Extract the [X, Y] coordinate from the center of the cell holding the provided text.  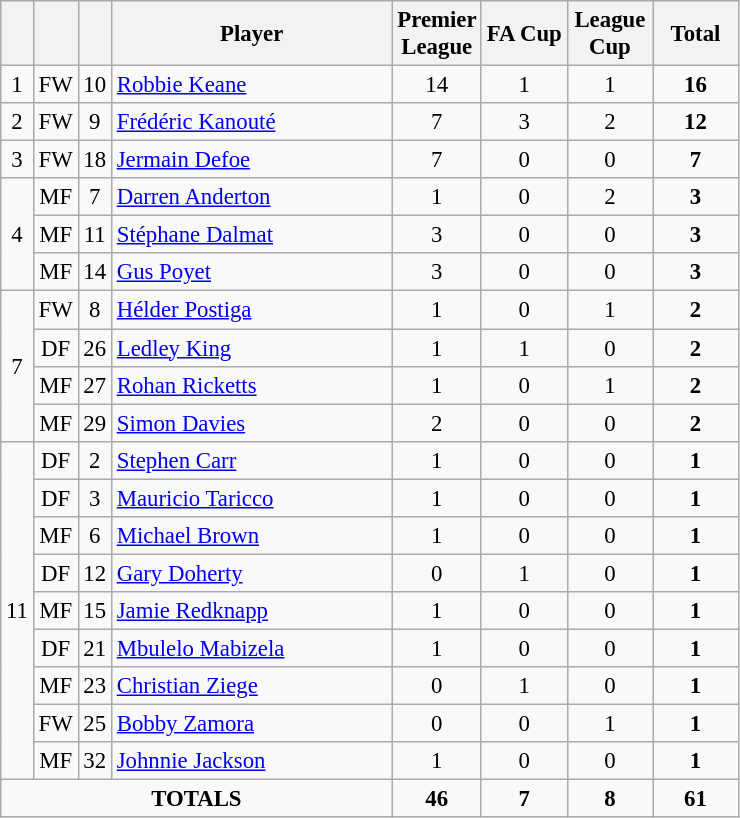
46 [436, 799]
27 [94, 385]
15 [94, 611]
League Cup [610, 34]
Jermain Defoe [252, 160]
16 [696, 85]
Darren Anderton [252, 197]
Player [252, 34]
10 [94, 85]
Simon Davies [252, 423]
Jamie Redknapp [252, 611]
Johnnie Jackson [252, 761]
18 [94, 160]
25 [94, 724]
FA Cup [524, 34]
32 [94, 761]
Bobby Zamora [252, 724]
Stephen Carr [252, 460]
Rohan Ricketts [252, 385]
61 [696, 799]
9 [94, 122]
29 [94, 423]
Michael Brown [252, 536]
Frédéric Kanouté [252, 122]
Gus Poyet [252, 273]
TOTALS [196, 799]
Robbie Keane [252, 85]
Christian Ziege [252, 686]
Premier League [436, 34]
Stéphane Dalmat [252, 235]
Total [696, 34]
23 [94, 686]
Gary Doherty [252, 573]
6 [94, 536]
26 [94, 348]
Hélder Postiga [252, 310]
21 [94, 648]
Ledley King [252, 348]
Mbulelo Mabizela [252, 648]
Mauricio Taricco [252, 498]
4 [18, 234]
